Pinpoint the cell where the given text exists, returning its (x, y) midpoint coordinate. 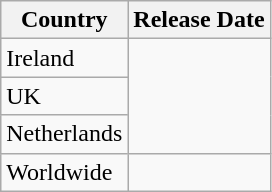
UK (64, 96)
Netherlands (64, 134)
Release Date (199, 20)
Ireland (64, 58)
Country (64, 20)
Worldwide (64, 172)
